Determine the (X, Y) coordinate at the center of the cell enclosing the given text.  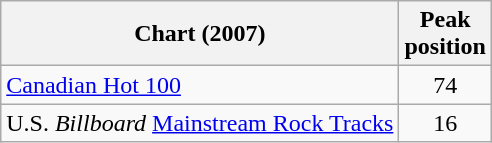
U.S. Billboard Mainstream Rock Tracks (200, 123)
16 (445, 123)
Canadian Hot 100 (200, 85)
Chart (2007) (200, 34)
74 (445, 85)
Peakposition (445, 34)
